Output the [X, Y] coordinate of the center of the cell containing the given text.  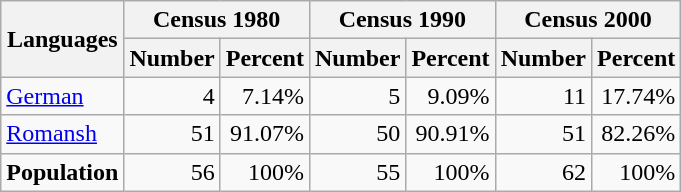
56 [172, 172]
5 [357, 96]
91.07% [264, 134]
11 [543, 96]
55 [357, 172]
Languages [62, 39]
Census 1980 [217, 20]
Census 2000 [588, 20]
7.14% [264, 96]
9.09% [450, 96]
50 [357, 134]
Romansh [62, 134]
Census 1990 [402, 20]
90.91% [450, 134]
4 [172, 96]
62 [543, 172]
82.26% [636, 134]
17.74% [636, 96]
Population [62, 172]
German [62, 96]
